Find where the given text appears and provide that cell's center as [x, y] coordinate. 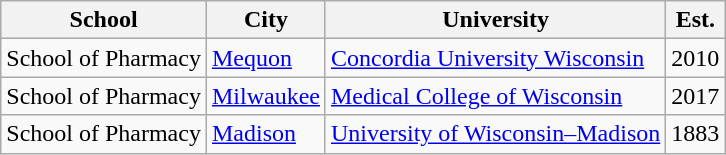
Medical College of Wisconsin [495, 96]
Concordia University Wisconsin [495, 58]
University [495, 20]
University of Wisconsin–Madison [495, 134]
2017 [696, 96]
Mequon [266, 58]
2010 [696, 58]
School [104, 20]
Milwaukee [266, 96]
Madison [266, 134]
City [266, 20]
Est. [696, 20]
1883 [696, 134]
